Search for the cell housing the specified text and yield its (X, Y) center coordinate. 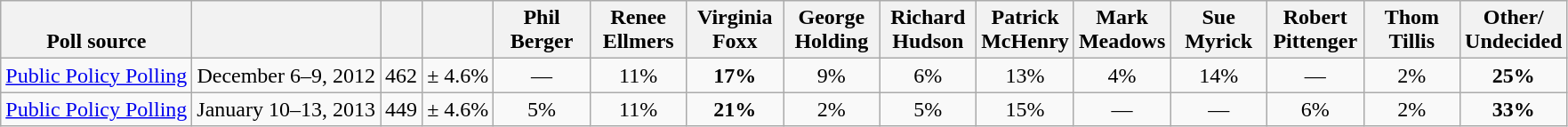
462 (402, 75)
33% (1514, 109)
9% (832, 75)
ReneeEllmers (639, 30)
21% (735, 109)
December 6–9, 2012 (286, 75)
Poll source (96, 30)
Other/Undecided (1514, 30)
14% (1218, 75)
15% (1025, 109)
4% (1122, 75)
PhilBerger (543, 30)
13% (1025, 75)
17% (735, 75)
GeorgeHolding (832, 30)
SueMyrick (1218, 30)
PatrickMcHenry (1025, 30)
MarkMeadows (1122, 30)
January 10–13, 2013 (286, 109)
449 (402, 109)
VirginiaFoxx (735, 30)
RichardHudson (929, 30)
RobertPittenger (1315, 30)
25% (1514, 75)
ThomTillis (1412, 30)
